Output the (X, Y) coordinate of the center of the cell containing the given text.  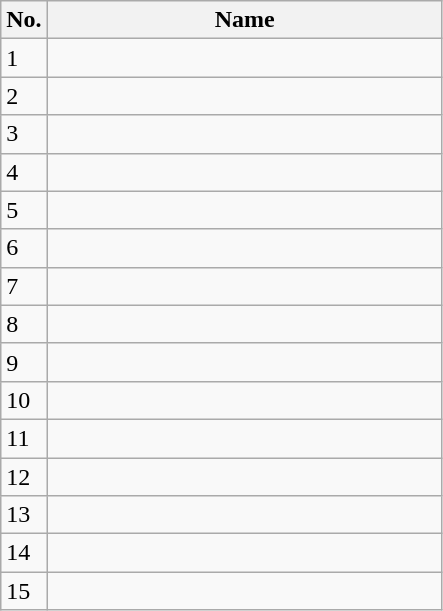
8 (24, 324)
15 (24, 591)
3 (24, 134)
4 (24, 172)
6 (24, 248)
1 (24, 58)
Name (244, 20)
11 (24, 438)
13 (24, 515)
2 (24, 96)
5 (24, 210)
No. (24, 20)
14 (24, 553)
7 (24, 286)
12 (24, 477)
9 (24, 362)
10 (24, 400)
